Return the (x, y) coordinate for the center point of the cell that contains the specified text.  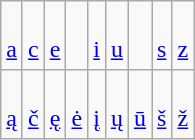
ę (55, 104)
ų (116, 104)
ė (77, 104)
š (162, 104)
ą (12, 104)
c (33, 36)
a (12, 36)
į (97, 104)
ū (140, 104)
ž (183, 104)
e (55, 36)
č (33, 104)
s (162, 36)
z (183, 36)
u (116, 36)
i (97, 36)
